Find where the given text appears and provide that cell's center as [X, Y] coordinate. 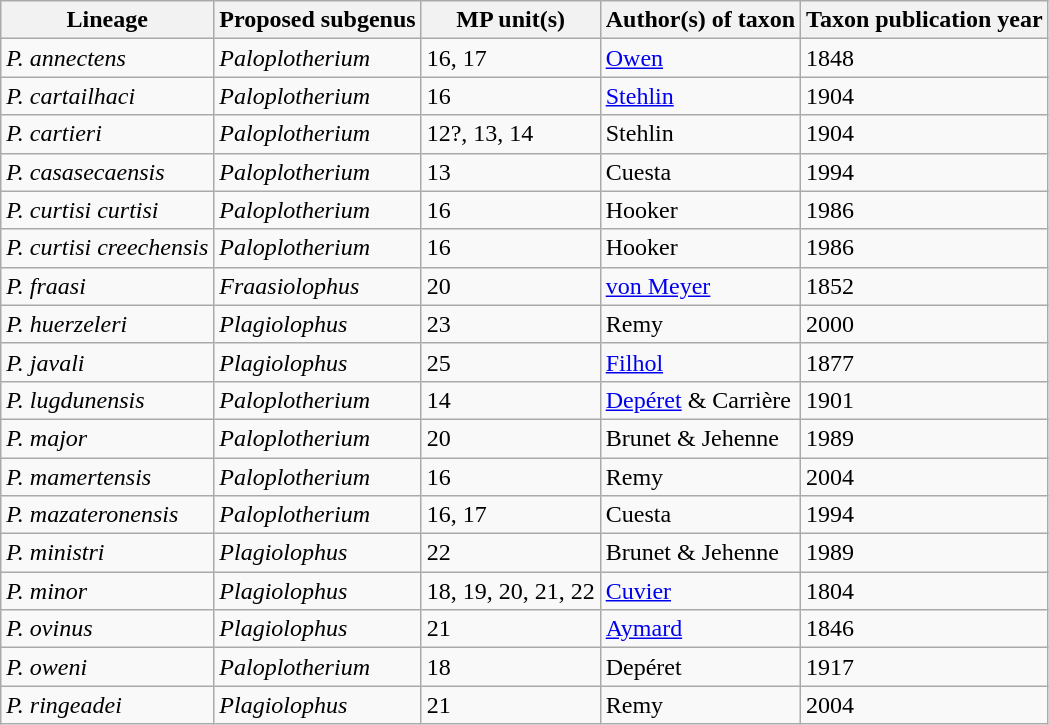
Depéret [700, 667]
1848 [925, 58]
1877 [925, 362]
P. oweni [108, 667]
Owen [700, 58]
18 [510, 667]
P. major [108, 438]
P. annectens [108, 58]
von Meyer [700, 286]
25 [510, 362]
P. casasecaensis [108, 172]
Lineage [108, 20]
P. mazateronensis [108, 515]
P. cartieri [108, 134]
Author(s) of taxon [700, 20]
1852 [925, 286]
12?, 13, 14 [510, 134]
P. ringeadei [108, 705]
Fraasiolophus [318, 286]
Depéret & Carrière [700, 400]
P. mamertensis [108, 477]
P. ovinus [108, 629]
1804 [925, 591]
Filhol [700, 362]
P. javali [108, 362]
Taxon publication year [925, 20]
2000 [925, 324]
P. curtisi curtisi [108, 210]
22 [510, 553]
P. lugdunensis [108, 400]
P. curtisi creechensis [108, 248]
Proposed subgenus [318, 20]
Cuvier [700, 591]
P. fraasi [108, 286]
1917 [925, 667]
Aymard [700, 629]
14 [510, 400]
1901 [925, 400]
18, 19, 20, 21, 22 [510, 591]
13 [510, 172]
P. cartailhaci [108, 96]
P. minor [108, 591]
MP unit(s) [510, 20]
1846 [925, 629]
23 [510, 324]
P. ministri [108, 553]
P. huerzeleri [108, 324]
